Return (x, y) of the center of cell containing provided text 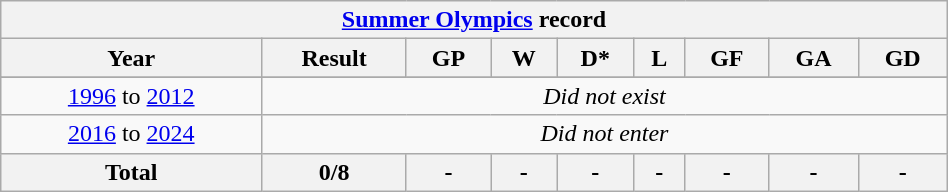
Did not exist (605, 96)
GD (902, 58)
GA (814, 58)
2016 to 2024 (132, 134)
GF (727, 58)
Total (132, 172)
L (660, 58)
GP (448, 58)
1996 to 2012 (132, 96)
Summer Olympics record (474, 20)
D* (596, 58)
0/8 (334, 172)
Year (132, 58)
Result (334, 58)
Did not enter (605, 134)
W (524, 58)
